Pinpoint the cell where the given text exists, returning its [X, Y] midpoint coordinate. 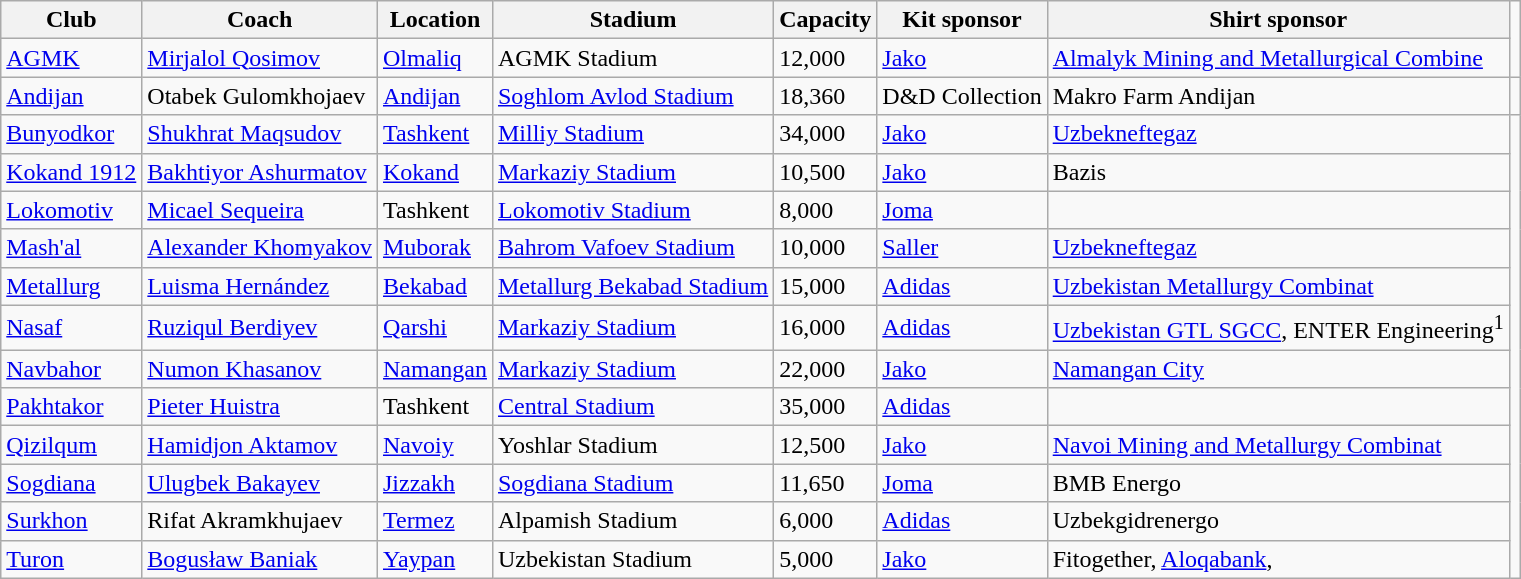
Ulugbek Bakayev [260, 483]
Kokand [434, 172]
Qarshi [434, 328]
10,000 [826, 248]
Makro Farm Andijan [1278, 96]
Jizzakh [434, 483]
Lokomotiv [72, 210]
Almalyk Mining and Metallurgical Combine [1278, 58]
Uzbekistan Metallurgy Combinat [1278, 286]
Termez [434, 521]
Location [434, 20]
Sogdiana Stadium [632, 483]
Lokomotiv Stadium [632, 210]
Navoi Mining and Metallurgy Combinat [1278, 445]
Muborak [434, 248]
Capacity [826, 20]
Club [72, 20]
AGMK Stadium [632, 58]
AGMK [72, 58]
Navbahor [72, 369]
Bekabad [434, 286]
Bazis [1278, 172]
Namangan [434, 369]
Bakhtiyor Ashurmatov [260, 172]
8,000 [826, 210]
Soghlom Avlod Stadium [632, 96]
Bunyodkor [72, 134]
Uzbekgidrenergo [1278, 521]
Luisma Hernández [260, 286]
Pieter Huistra [260, 407]
Central Stadium [632, 407]
Bahrom Vafoev Stadium [632, 248]
Shukhrat Maqsudov [260, 134]
Shirt sponsor [1278, 20]
Mash'al [72, 248]
22,000 [826, 369]
11,650 [826, 483]
16,000 [826, 328]
Namangan City [1278, 369]
15,000 [826, 286]
Metallurg Bekabad Stadium [632, 286]
12,500 [826, 445]
Alexander Khomyakov [260, 248]
12,000 [826, 58]
Numon Khasanov [260, 369]
18,360 [826, 96]
Qizilqum [72, 445]
Olmaliq [434, 58]
Hamidjon Aktamov [260, 445]
D&D Collection [962, 96]
Otabek Gulomkhojaev [260, 96]
Navoiy [434, 445]
Ruziqul Berdiyev [260, 328]
Uzbekistan Stadium [632, 559]
BMB Energo [1278, 483]
5,000 [826, 559]
34,000 [826, 134]
Alpamish Stadium [632, 521]
Coach [260, 20]
Uzbekistan GTL SGCC, ENTER Engineering1 [1278, 328]
6,000 [826, 521]
Mirjalol Qosimov [260, 58]
Saller [962, 248]
Sogdiana [72, 483]
Surkhon [72, 521]
Pakhtakor [72, 407]
Nasaf [72, 328]
Milliy Stadium [632, 134]
Micael Sequeira [260, 210]
Rifat Akramkhujaev [260, 521]
Bogusław Baniak [260, 559]
Kit sponsor [962, 20]
10,500 [826, 172]
Yaypan [434, 559]
Metallurg [72, 286]
Stadium [632, 20]
35,000 [826, 407]
Turon [72, 559]
Fitogether, Aloqabank, [1278, 559]
Kokand 1912 [72, 172]
Yoshlar Stadium [632, 445]
